Capture the cell that displays the provided text and extract its (X, Y) central coordinate. 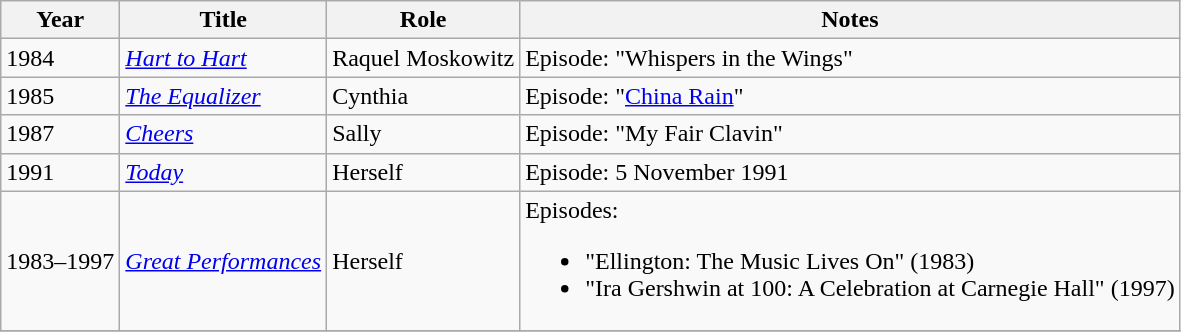
Great Performances (224, 261)
Episode: "China Rain" (850, 96)
Episode: "My Fair Clavin" (850, 134)
Notes (850, 20)
Raquel Moskowitz (424, 58)
1991 (60, 172)
Episode: "Whispers in the Wings" (850, 58)
Title (224, 20)
Cheers (224, 134)
1985 (60, 96)
Hart to Hart (224, 58)
Year (60, 20)
Today (224, 172)
Episodes:"Ellington: The Music Lives On" (1983)"Ira Gershwin at 100: A Celebration at Carnegie Hall" (1997) (850, 261)
Role (424, 20)
Cynthia (424, 96)
Sally (424, 134)
1984 (60, 58)
1987 (60, 134)
Episode: 5 November 1991 (850, 172)
The Equalizer (224, 96)
1983–1997 (60, 261)
